Pinpoint the cell where the given text exists, returning its [x, y] midpoint coordinate. 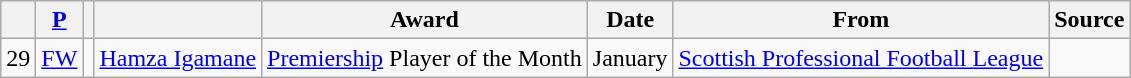
29 [18, 58]
FW [60, 58]
Premiership Player of the Month [425, 58]
Date [630, 20]
Source [1090, 20]
From [861, 20]
January [630, 58]
Scottish Professional Football League [861, 58]
Hamza Igamane [178, 58]
P [60, 20]
Award [425, 20]
